Provide the [X, Y] coordinate of the cell's center where the given text is located.  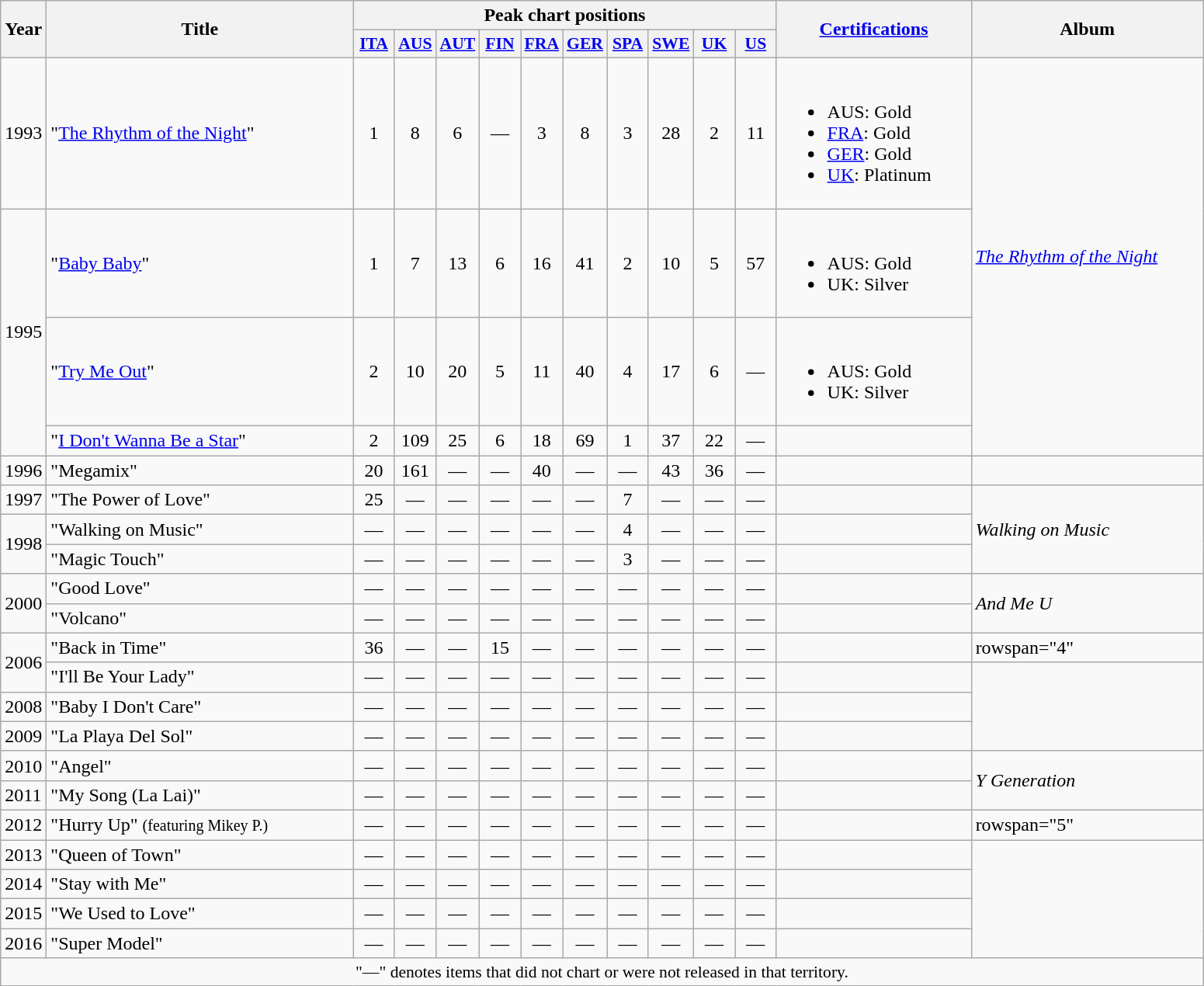
16 [542, 262]
"Hurry Up" (featuring Mikey P.) [200, 825]
Y Generation [1087, 780]
2010 [23, 766]
2016 [23, 943]
18 [542, 441]
"Good Love" [200, 588]
"We Used to Love" [200, 914]
Certifications [874, 30]
22 [714, 441]
17 [671, 372]
Title [200, 30]
ITA [374, 44]
1995 [23, 332]
"I'll Be Your Lady" [200, 677]
13 [458, 262]
41 [585, 262]
Peak chart positions [565, 16]
"La Playa Del Sol" [200, 736]
AUS [415, 44]
2011 [23, 795]
2014 [23, 884]
rowspan="5" [1087, 825]
AUT [458, 44]
Year [23, 30]
"Megamix" [200, 470]
"Angel" [200, 766]
rowspan="4" [1087, 647]
"Back in Time" [200, 647]
1996 [23, 470]
109 [415, 441]
"Volcano" [200, 618]
1993 [23, 133]
"Super Model" [200, 943]
1997 [23, 500]
"The Rhythm of the Night" [200, 133]
161 [415, 470]
28 [671, 133]
UK [714, 44]
57 [756, 262]
FIN [500, 44]
43 [671, 470]
2008 [23, 707]
The Rhythm of the Night [1087, 256]
"Stay with Me" [200, 884]
SPA [627, 44]
2012 [23, 825]
And Me U [1087, 603]
2015 [23, 914]
"Try Me Out" [200, 372]
"Walking on Music" [200, 529]
"Baby Baby" [200, 262]
2000 [23, 603]
SWE [671, 44]
2006 [23, 662]
"I Don't Wanna Be a Star" [200, 441]
2009 [23, 736]
1998 [23, 544]
"Queen of Town" [200, 855]
Album [1087, 30]
"—" denotes items that did not chart or were not released in that territory. [602, 972]
Walking on Music [1087, 529]
FRA [542, 44]
"My Song (La Lai)" [200, 795]
2013 [23, 855]
"Baby I Don't Care" [200, 707]
AUS: GoldFRA: GoldGER: GoldUK: Platinum [874, 133]
69 [585, 441]
15 [500, 647]
GER [585, 44]
"The Power of Love" [200, 500]
37 [671, 441]
"Magic Touch" [200, 559]
US [756, 44]
